Provide the (x, y) coordinate of the cell's center where the given text is located.  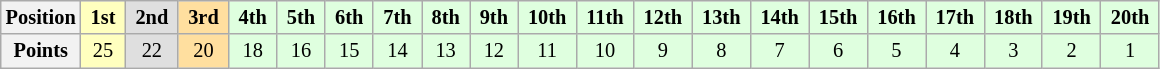
15th (838, 17)
12th (663, 17)
22 (152, 51)
13th (721, 17)
5th (301, 17)
15 (349, 51)
7 (779, 51)
1 (1130, 51)
2nd (152, 17)
11 (547, 51)
18 (253, 51)
7th (397, 17)
10th (547, 17)
20 (203, 51)
3 (1013, 51)
8th (446, 17)
11th (604, 17)
14 (397, 51)
2 (1071, 51)
6th (349, 17)
16th (896, 17)
12 (494, 51)
10 (604, 51)
13 (446, 51)
14th (779, 17)
9 (663, 51)
3rd (203, 17)
5 (896, 51)
20th (1130, 17)
Points (41, 51)
17th (955, 17)
16 (301, 51)
4 (955, 51)
25 (104, 51)
8 (721, 51)
19th (1071, 17)
1st (104, 17)
18th (1013, 17)
9th (494, 17)
4th (253, 17)
6 (838, 51)
Position (41, 17)
